Identify which cell holds the provided text, then report its [x, y] central coordinate. 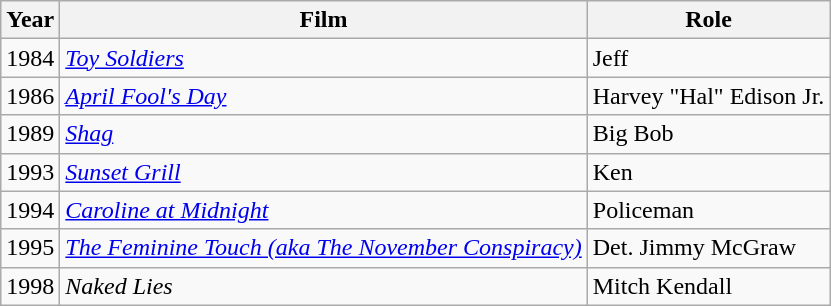
Big Bob [708, 134]
Det. Jimmy McGraw [708, 248]
Jeff [708, 58]
April Fool's Day [324, 96]
Sunset Grill [324, 172]
1995 [30, 248]
Film [324, 20]
Naked Lies [324, 286]
Shag [324, 134]
Year [30, 20]
Ken [708, 172]
1989 [30, 134]
Harvey "Hal" Edison Jr. [708, 96]
The Feminine Touch (aka The November Conspiracy) [324, 248]
1993 [30, 172]
1994 [30, 210]
Caroline at Midnight [324, 210]
1984 [30, 58]
Mitch Kendall [708, 286]
1986 [30, 96]
Toy Soldiers [324, 58]
Role [708, 20]
Policeman [708, 210]
1998 [30, 286]
